Determine the [X, Y] coordinate at the center of the cell enclosing the given text.  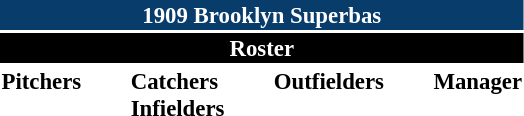
1909 Brooklyn Superbas [262, 15]
Roster [262, 48]
